Return (x, y) of the center of cell containing provided text 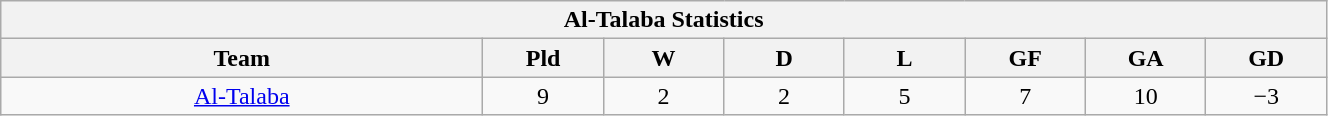
7 (1026, 96)
GD (1266, 58)
9 (544, 96)
D (784, 58)
−3 (1266, 96)
Al-Talaba (242, 96)
10 (1146, 96)
5 (904, 96)
GA (1146, 58)
W (664, 58)
Al-Talaba Statistics (664, 20)
L (904, 58)
Pld (544, 58)
GF (1026, 58)
Team (242, 58)
